Capture the cell that displays the provided text and extract its (x, y) central coordinate. 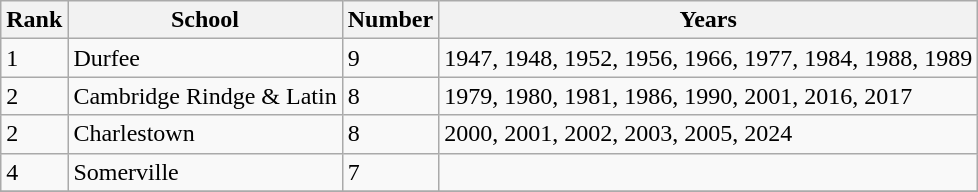
4 (34, 172)
School (205, 20)
1 (34, 58)
Rank (34, 20)
Somerville (205, 172)
Cambridge Rindge & Latin (205, 96)
2000, 2001, 2002, 2003, 2005, 2024 (708, 134)
Charlestown (205, 134)
1979, 1980, 1981, 1986, 1990, 2001, 2016, 2017 (708, 96)
1947, 1948, 1952, 1956, 1966, 1977, 1984, 1988, 1989 (708, 58)
9 (390, 58)
7 (390, 172)
Years (708, 20)
Durfee (205, 58)
Number (390, 20)
